Scan for the cell matching the given text and deliver its (x, y) coordinate at center. 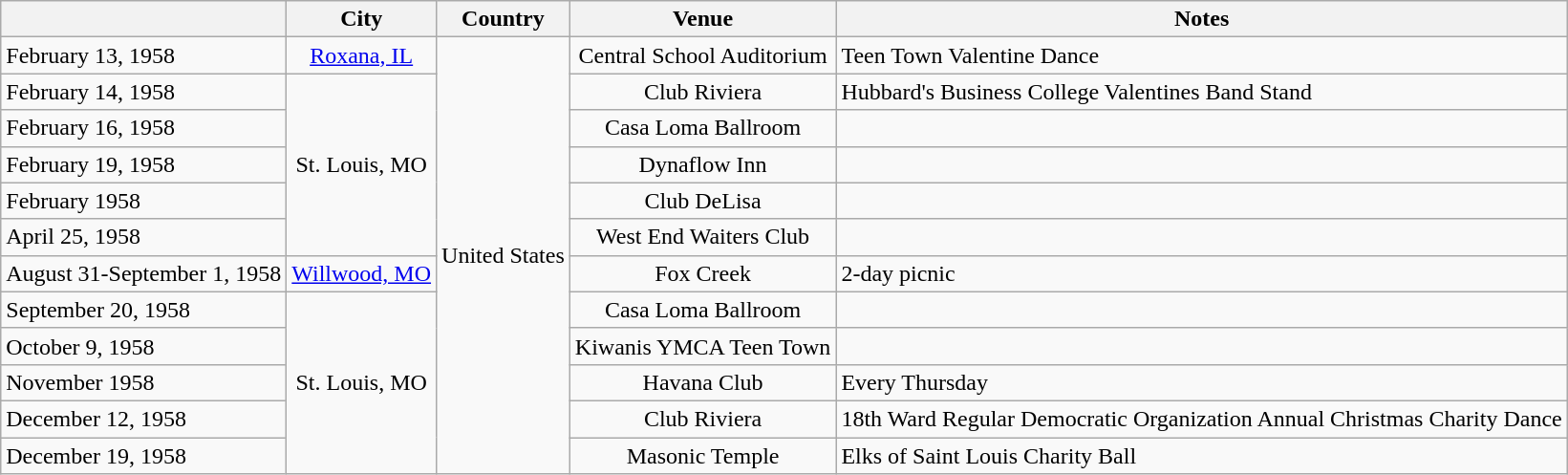
February 13, 1958 (143, 55)
August 31-September 1, 1958 (143, 273)
February 14, 1958 (143, 92)
February 1958 (143, 201)
December 19, 1958 (143, 456)
April 25, 1958 (143, 237)
February 19, 1958 (143, 164)
Central School Auditorium (703, 55)
Dynaflow Inn (703, 164)
Club DeLisa (703, 201)
February 16, 1958 (143, 128)
18th Ward Regular Democratic Organization Annual Christmas Charity Dance (1202, 419)
2-day picnic (1202, 273)
Fox Creek (703, 273)
November 1958 (143, 382)
Venue (703, 19)
United States (504, 256)
West End Waiters Club (703, 237)
Every Thursday (1202, 382)
Havana Club (703, 382)
Hubbard's Business College Valentines Band Stand (1202, 92)
Notes (1202, 19)
Willwood, MO (361, 273)
Teen Town Valentine Dance (1202, 55)
City (361, 19)
Elks of Saint Louis Charity Ball (1202, 456)
Masonic Temple (703, 456)
October 9, 1958 (143, 346)
September 20, 1958 (143, 310)
Roxana, IL (361, 55)
Kiwanis YMCA Teen Town (703, 346)
December 12, 1958 (143, 419)
Country (504, 19)
